Search for the cell housing the specified text and yield its (x, y) center coordinate. 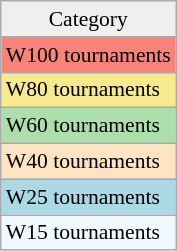
W25 tournaments (88, 197)
W60 tournaments (88, 126)
Category (88, 19)
W100 tournaments (88, 55)
W80 tournaments (88, 90)
W15 tournaments (88, 233)
W40 tournaments (88, 162)
